Search for the cell housing the specified text and yield its (X, Y) center coordinate. 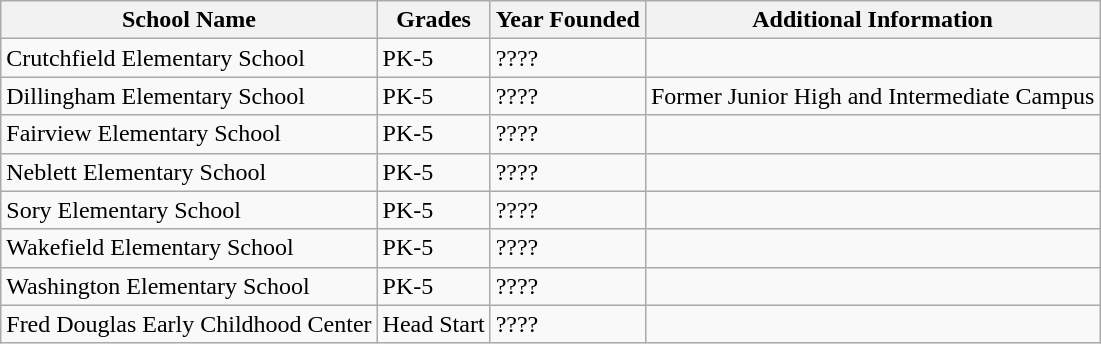
Year Founded (568, 20)
Sory Elementary School (189, 210)
Crutchfield Elementary School (189, 58)
Former Junior High and Intermediate Campus (872, 96)
Head Start (434, 324)
Fred Douglas Early Childhood Center (189, 324)
Wakefield Elementary School (189, 248)
Neblett Elementary School (189, 172)
Fairview Elementary School (189, 134)
Grades (434, 20)
Additional Information (872, 20)
Washington Elementary School (189, 286)
School Name (189, 20)
Dillingham Elementary School (189, 96)
